Find where the given text appears and provide that cell's center as (X, Y) coordinate. 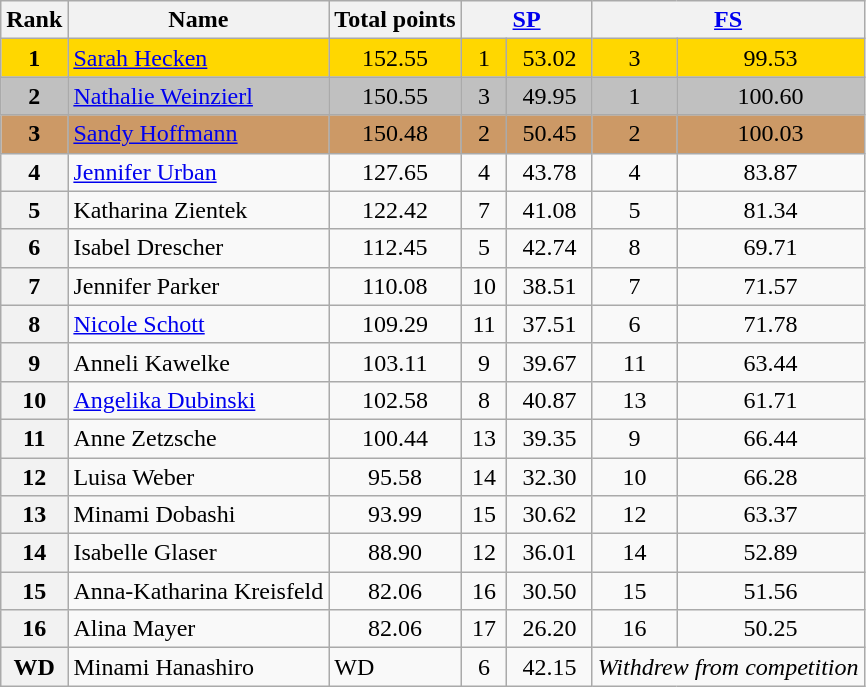
88.90 (395, 553)
110.08 (395, 286)
83.87 (770, 172)
39.67 (550, 362)
30.62 (550, 515)
42.15 (550, 667)
SP (526, 20)
Minami Dobashi (198, 515)
17 (484, 629)
Luisa Weber (198, 477)
69.71 (770, 248)
66.44 (770, 438)
Withdrew from competition (728, 667)
39.35 (550, 438)
99.53 (770, 58)
Katharina Zientek (198, 210)
Angelika Dubinski (198, 400)
51.56 (770, 591)
53.02 (550, 58)
63.44 (770, 362)
122.42 (395, 210)
150.55 (395, 96)
30.50 (550, 591)
152.55 (395, 58)
112.45 (395, 248)
61.71 (770, 400)
63.37 (770, 515)
Sarah Hecken (198, 58)
109.29 (395, 324)
49.95 (550, 96)
Anne Zetzsche (198, 438)
41.08 (550, 210)
Isabel Drescher (198, 248)
Nicole Schott (198, 324)
Isabelle Glaser (198, 553)
66.28 (770, 477)
103.11 (395, 362)
100.60 (770, 96)
Alina Mayer (198, 629)
100.03 (770, 134)
26.20 (550, 629)
93.99 (395, 515)
Jennifer Urban (198, 172)
Nathalie Weinzierl (198, 96)
37.51 (550, 324)
52.89 (770, 553)
Jennifer Parker (198, 286)
50.45 (550, 134)
32.30 (550, 477)
Anneli Kawelke (198, 362)
38.51 (550, 286)
81.34 (770, 210)
Rank (34, 20)
Name (198, 20)
40.87 (550, 400)
71.78 (770, 324)
Sandy Hoffmann (198, 134)
42.74 (550, 248)
FS (728, 20)
50.25 (770, 629)
100.44 (395, 438)
43.78 (550, 172)
36.01 (550, 553)
Total points (395, 20)
150.48 (395, 134)
127.65 (395, 172)
102.58 (395, 400)
Minami Hanashiro (198, 667)
95.58 (395, 477)
71.57 (770, 286)
Anna-Katharina Kreisfeld (198, 591)
